Return (X, Y) of the center of cell containing provided text 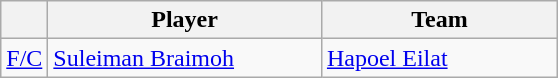
Team (439, 20)
Suleiman Braimoh (185, 58)
Hapoel Eilat (439, 58)
F/C (24, 58)
Player (185, 20)
